For the text-containing cell, return its midpoint in [x, y] coordinate format. 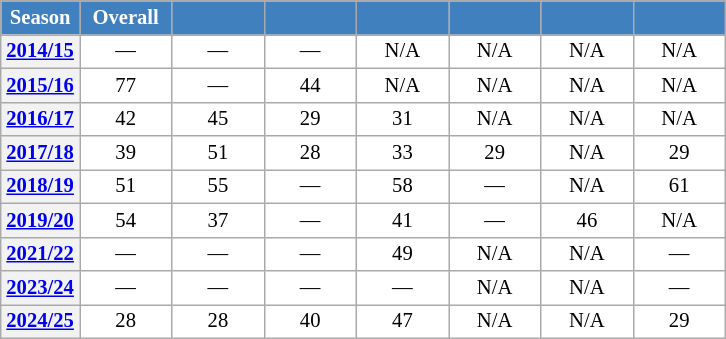
Overall [126, 17]
44 [310, 85]
2021/22 [40, 254]
2016/17 [40, 119]
2014/15 [40, 51]
49 [402, 254]
2019/20 [40, 220]
58 [402, 186]
Season [40, 17]
39 [126, 153]
2018/19 [40, 186]
2024/25 [40, 321]
2017/18 [40, 153]
61 [679, 186]
31 [402, 119]
41 [402, 220]
40 [310, 321]
42 [126, 119]
2023/24 [40, 287]
2015/16 [40, 85]
46 [587, 220]
77 [126, 85]
37 [218, 220]
55 [218, 186]
54 [126, 220]
33 [402, 153]
47 [402, 321]
45 [218, 119]
